Identify which cell holds the provided text, then report its (X, Y) central coordinate. 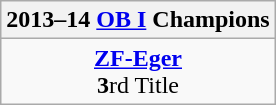
2013–14 OB I Champions (138, 20)
ZF-Eger3rd Title (138, 72)
